Scan for the cell matching the given text and deliver its [X, Y] coordinate at center. 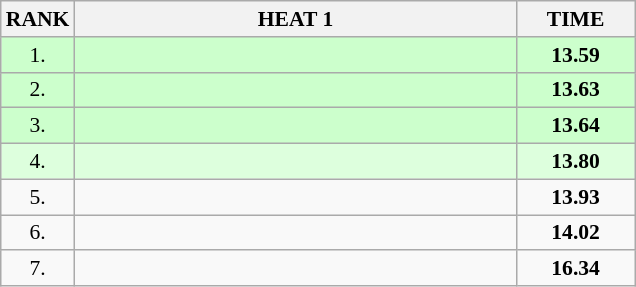
13.64 [576, 126]
2. [38, 90]
13.59 [576, 55]
7. [38, 269]
5. [38, 197]
14.02 [576, 233]
13.63 [576, 90]
13.80 [576, 162]
13.93 [576, 197]
1. [38, 55]
HEAT 1 [295, 19]
TIME [576, 19]
6. [38, 233]
RANK [38, 19]
3. [38, 126]
16.34 [576, 269]
4. [38, 162]
